Search for the cell housing the specified text and yield its (x, y) center coordinate. 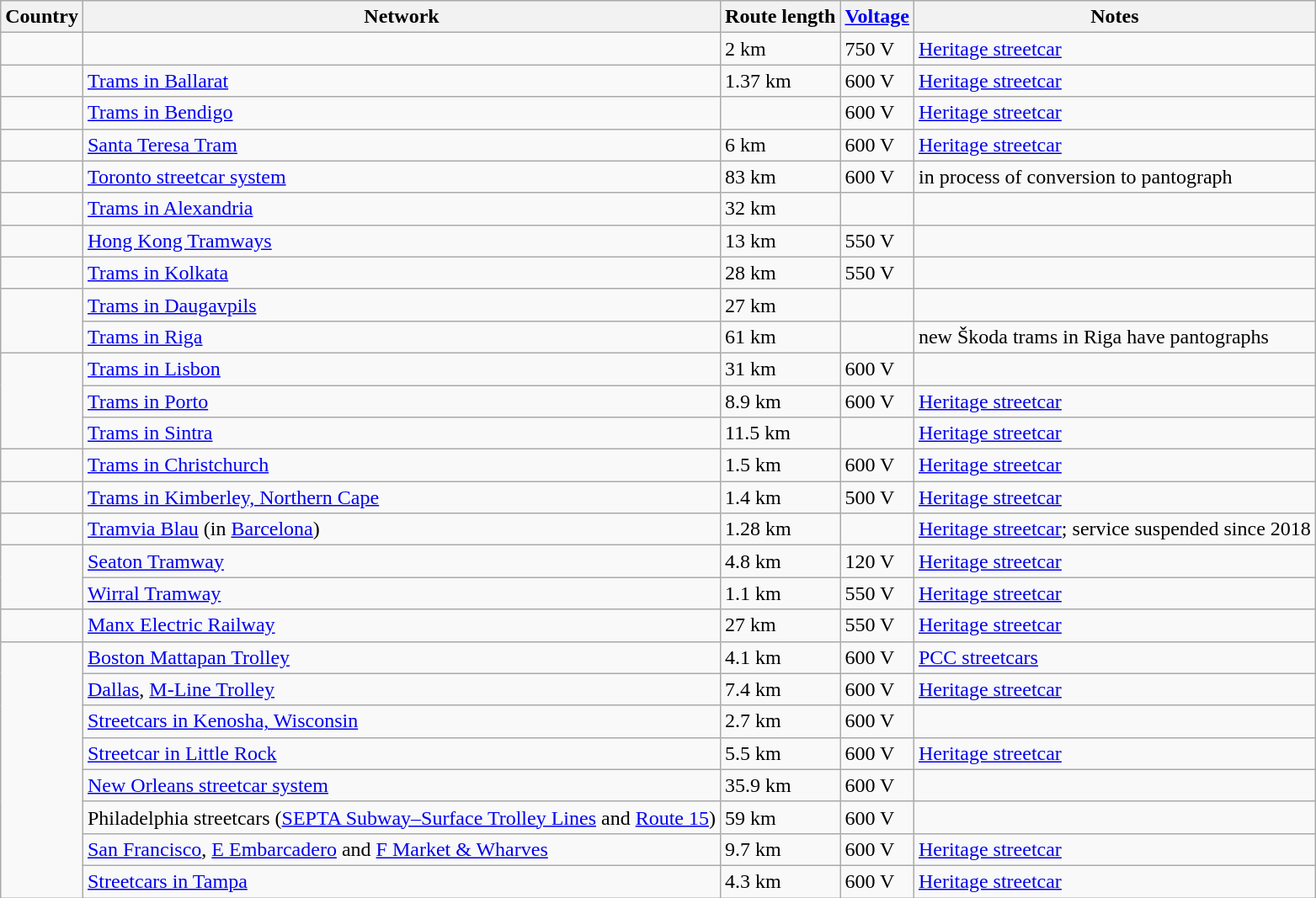
2.7 km (781, 721)
5.5 km (781, 753)
1.1 km (781, 593)
1.37 km (781, 81)
6 km (781, 145)
8.9 km (781, 401)
4.3 km (781, 881)
Trams in Porto (401, 401)
Boston Mattapan Trolley (401, 657)
1.4 km (781, 497)
Trams in Lisbon (401, 369)
32 km (781, 209)
Trams in Kimberley, Northern Cape (401, 497)
1.5 km (781, 465)
4.8 km (781, 561)
Country (42, 17)
Streetcars in Kenosha, Wisconsin (401, 721)
Dallas, M-Line Trolley (401, 689)
11.5 km (781, 433)
Heritage streetcar; service suspended since 2018 (1115, 529)
120 V (877, 561)
750 V (877, 49)
Network (401, 17)
500 V (877, 497)
31 km (781, 369)
61 km (781, 337)
Streetcar in Little Rock (401, 753)
Trams in Ballarat (401, 81)
Route length (781, 17)
28 km (781, 273)
35.9 km (781, 785)
2 km (781, 49)
Philadelphia streetcars (SEPTA Subway–Surface Trolley Lines and Route 15) (401, 817)
Wirral Tramway (401, 593)
New Orleans streetcar system (401, 785)
Trams in Alexandria (401, 209)
Trams in Kolkata (401, 273)
7.4 km (781, 689)
Trams in Christchurch (401, 465)
Voltage (877, 17)
Hong Kong Tramways (401, 241)
Toronto streetcar system (401, 177)
4.1 km (781, 657)
9.7 km (781, 849)
Santa Teresa Tram (401, 145)
Trams in Daugavpils (401, 305)
Trams in Bendigo (401, 113)
in process of conversion to pantograph (1115, 177)
13 km (781, 241)
PCC streetcars (1115, 657)
Tramvia Blau (in Barcelona) (401, 529)
59 km (781, 817)
Streetcars in Tampa (401, 881)
Trams in Sintra (401, 433)
new Škoda trams in Riga have pantographs (1115, 337)
Notes (1115, 17)
1.28 km (781, 529)
Manx Electric Railway (401, 625)
Trams in Riga (401, 337)
San Francisco, E Embarcadero and F Market & Wharves (401, 849)
Seaton Tramway (401, 561)
83 km (781, 177)
